Locate the cell with the specified text and output its [x, y] center coordinate. 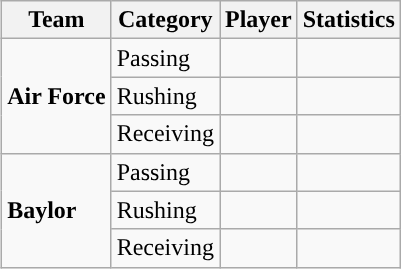
Category [165, 20]
Statistics [348, 20]
Player [259, 20]
Team [56, 20]
Air Force [56, 96]
Baylor [56, 210]
